Determine the (x, y) coordinate at the center of the cell enclosing the given text.  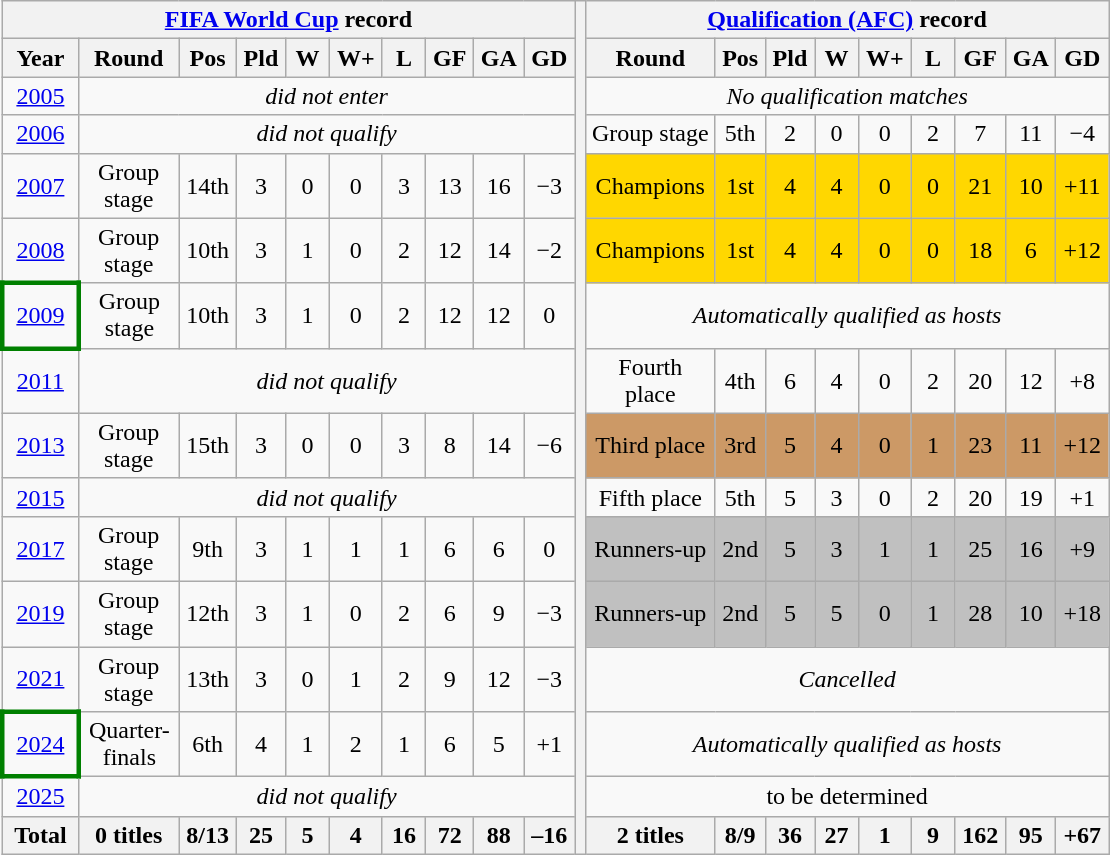
28 (980, 614)
8 (450, 446)
3rd (740, 446)
19 (1030, 497)
2019 (40, 614)
2024 (40, 744)
9th (208, 548)
+67 (1082, 835)
−2 (550, 250)
2015 (40, 497)
Total (40, 835)
−4 (1082, 134)
+11 (1082, 186)
did not enter (327, 96)
2007 (40, 186)
2025 (40, 797)
Quarter-finals (129, 744)
2021 (40, 678)
0 titles (129, 835)
No qualification matches (848, 96)
27 (837, 835)
2006 (40, 134)
2011 (40, 380)
88 (500, 835)
Cancelled (848, 678)
23 (980, 446)
36 (790, 835)
Fourth place (650, 380)
FIFA World Cup record (288, 20)
12th (208, 614)
8/9 (740, 835)
7 (980, 134)
18 (980, 250)
4th (740, 380)
Fifth place (650, 497)
13 (450, 186)
–16 (550, 835)
Third place (650, 446)
72 (450, 835)
−6 (550, 446)
8/13 (208, 835)
+18 (1082, 614)
95 (1030, 835)
to be determined (848, 797)
+9 (1082, 548)
2017 (40, 548)
2013 (40, 446)
Year (40, 58)
2 titles (650, 835)
6th (208, 744)
2008 (40, 250)
2005 (40, 96)
13th (208, 678)
+8 (1082, 380)
162 (980, 835)
21 (980, 186)
15th (208, 446)
2009 (40, 316)
14th (208, 186)
Qualification (AFC) record (848, 20)
